Detect which cell encompasses the target text, then output its (X, Y) center coordinate. 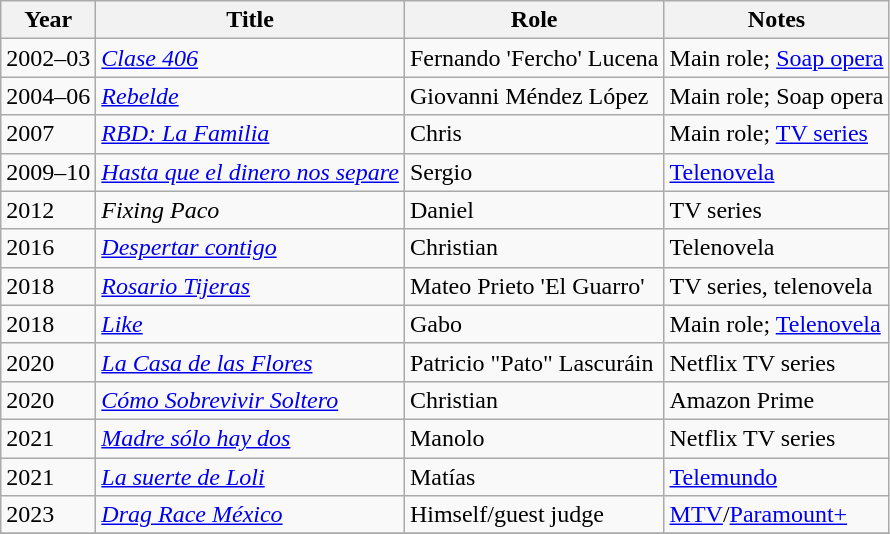
Cómo Sobrevivir Soltero (250, 400)
Mateo Prieto 'El Guarro' (534, 286)
La suerte de Loli (250, 477)
MTV/Paramount+ (776, 515)
Rosario Tijeras (250, 286)
2016 (48, 248)
Matías (534, 477)
TV series, telenovela (776, 286)
Patricio "Pato" Lascuráin (534, 362)
2009–10 (48, 172)
2007 (48, 134)
Amazon Prime (776, 400)
Manolo (534, 438)
Chris (534, 134)
La Casa de las Flores (250, 362)
Like (250, 324)
2002–03 (48, 58)
Hasta que el dinero nos separe (250, 172)
Fernando 'Fercho' Lucena (534, 58)
Despertar contigo (250, 248)
Drag Race México (250, 515)
Sergio (534, 172)
Year (48, 20)
RBD: La Familia (250, 134)
Telemundo (776, 477)
Clase 406 (250, 58)
Madre sólo hay dos (250, 438)
TV series (776, 210)
Main role; Telenovela (776, 324)
Main role; TV series (776, 134)
Giovanni Méndez López (534, 96)
2023 (48, 515)
2012 (48, 210)
Role (534, 20)
Notes (776, 20)
2004–06 (48, 96)
Fixing Paco (250, 210)
Daniel (534, 210)
Rebelde (250, 96)
Title (250, 20)
Gabo (534, 324)
Himself/guest judge (534, 515)
